Extract the (X, Y) coordinate from the center of the cell holding the provided text.  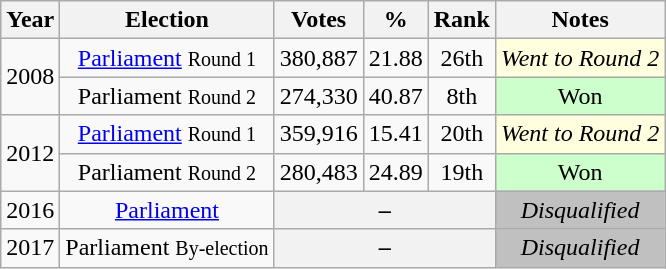
19th (462, 172)
15.41 (396, 134)
274,330 (318, 96)
280,483 (318, 172)
2016 (30, 210)
2008 (30, 77)
2017 (30, 248)
Rank (462, 20)
2012 (30, 153)
% (396, 20)
Year (30, 20)
380,887 (318, 58)
8th (462, 96)
Parliament By-election (167, 248)
Parliament (167, 210)
Votes (318, 20)
20th (462, 134)
24.89 (396, 172)
359,916 (318, 134)
40.87 (396, 96)
Notes (580, 20)
26th (462, 58)
21.88 (396, 58)
Election (167, 20)
